Determine the (x, y) coordinate at the center of the cell enclosing the given text.  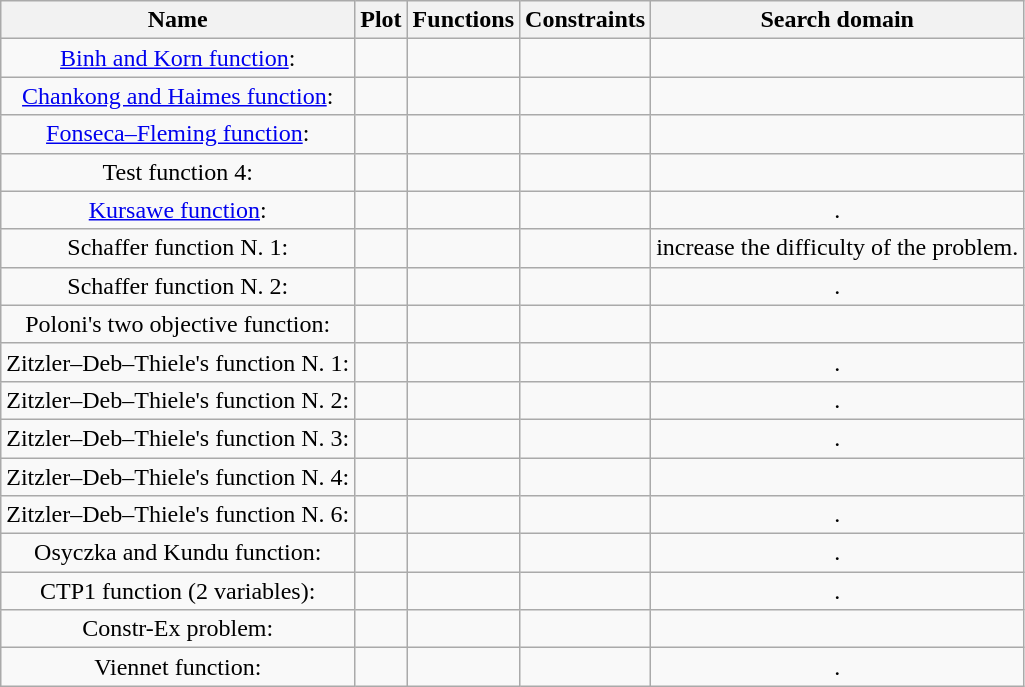
Kursawe function: (178, 210)
Osyczka and Kundu function: (178, 553)
Zitzler–Deb–Thiele's function N. 1: (178, 362)
Zitzler–Deb–Thiele's function N. 2: (178, 400)
Poloni's two objective function: (178, 324)
Zitzler–Deb–Thiele's function N. 3: (178, 438)
Binh and Korn function: (178, 58)
Zitzler–Deb–Thiele's function N. 4: (178, 477)
Schaffer function N. 1: (178, 248)
Plot (381, 20)
Viennet function: (178, 667)
Test function 4: (178, 172)
CTP1 function (2 variables): (178, 591)
Chankong and Haimes function: (178, 96)
increase the difficulty of the problem. (838, 248)
Fonseca–Fleming function: (178, 134)
Functions (463, 20)
Search domain (838, 20)
Schaffer function N. 2: (178, 286)
Name (178, 20)
Constr-Ex problem: (178, 629)
Zitzler–Deb–Thiele's function N. 6: (178, 515)
Constraints (586, 20)
